Find where the given text appears and provide that cell's center as [X, Y] coordinate. 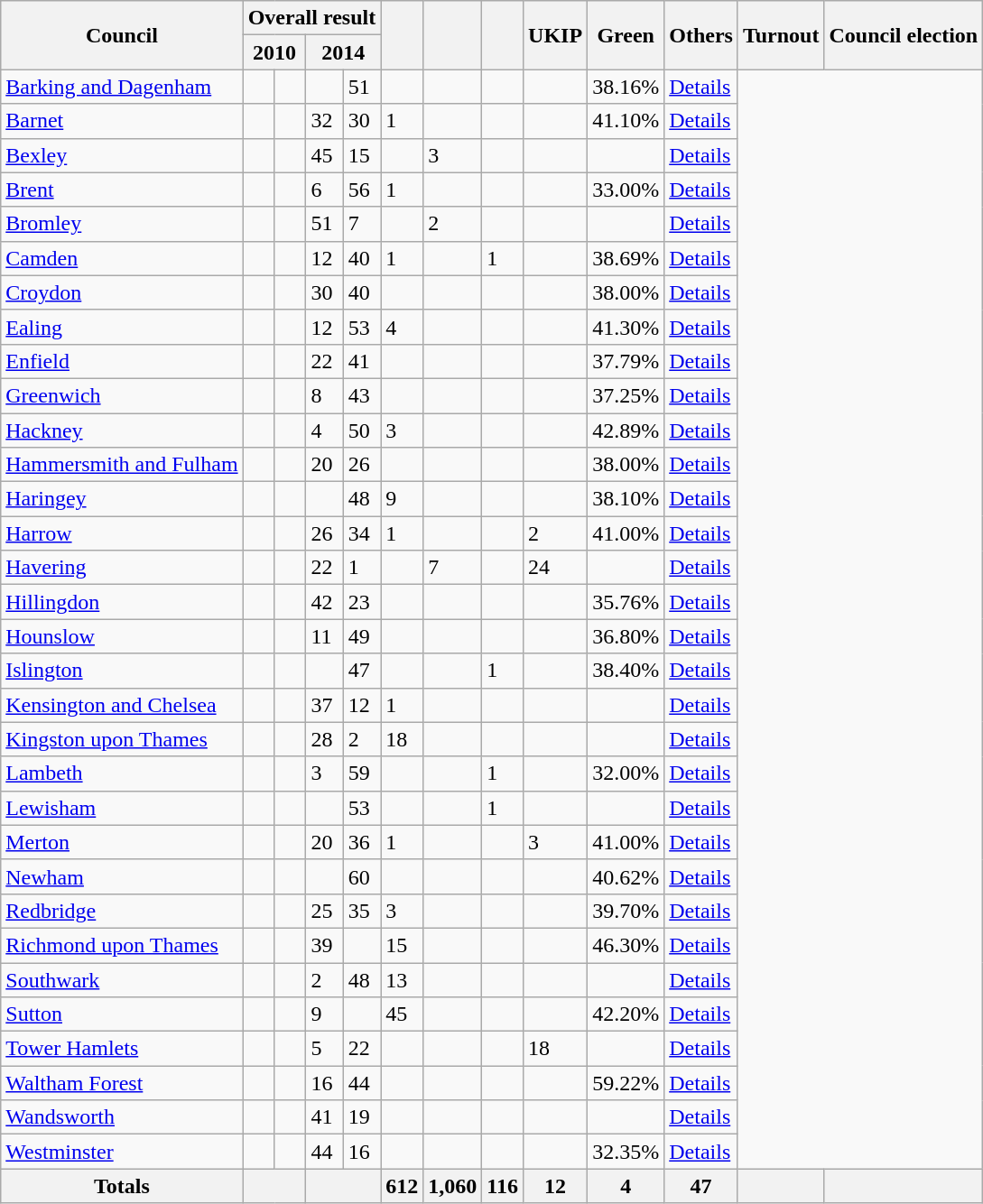
46.30% [626, 945]
Croydon [122, 292]
35.76% [626, 602]
32.00% [626, 773]
Havering [122, 568]
Council election [904, 35]
Brent [122, 190]
36 [361, 842]
Waltham Forest [122, 1083]
Richmond upon Thames [122, 945]
60 [361, 876]
Kensington and Chelsea [122, 705]
41.30% [626, 327]
13 [403, 979]
23 [361, 602]
24 [556, 568]
Lewisham [122, 808]
Westminster [122, 1152]
32.35% [626, 1152]
38.10% [626, 499]
56 [361, 190]
36.80% [626, 636]
49 [361, 636]
38.40% [626, 671]
38.69% [626, 258]
43 [361, 395]
Barking and Dagenham [122, 87]
42.89% [626, 431]
116 [503, 1186]
Sutton [122, 1014]
6 [325, 190]
Hounslow [122, 636]
Bromley [122, 224]
Turnout [781, 35]
2014 [343, 52]
Barnet [122, 121]
Harrow [122, 533]
37.79% [626, 361]
Green [626, 35]
Wandsworth [122, 1117]
40.62% [626, 876]
42.20% [626, 1014]
Islington [122, 671]
59.22% [626, 1083]
37 [325, 705]
59 [361, 773]
Totals [122, 1186]
Overall result [312, 18]
25 [325, 911]
38.16% [626, 87]
34 [361, 533]
Enfield [122, 361]
39.70% [626, 911]
612 [403, 1186]
28 [325, 739]
Southwark [122, 979]
Haringey [122, 499]
Council [122, 35]
32 [325, 121]
Newham [122, 876]
Hackney [122, 431]
33.00% [626, 190]
5 [325, 1049]
8 [325, 395]
Hammersmith and Fulham [122, 465]
42 [325, 602]
Others [701, 35]
Hillingdon [122, 602]
11 [325, 636]
2010 [274, 52]
35 [361, 911]
UKIP [556, 35]
Merton [122, 842]
50 [361, 431]
Tower Hamlets [122, 1049]
Ealing [122, 327]
Lambeth [122, 773]
Kingston upon Thames [122, 739]
37.25% [626, 395]
Bexley [122, 155]
Greenwich [122, 395]
Redbridge [122, 911]
39 [325, 945]
41.10% [626, 121]
19 [361, 1117]
Camden [122, 258]
1,060 [453, 1186]
